Return the [X, Y] coordinate for the center point of the cell that contains the specified text.  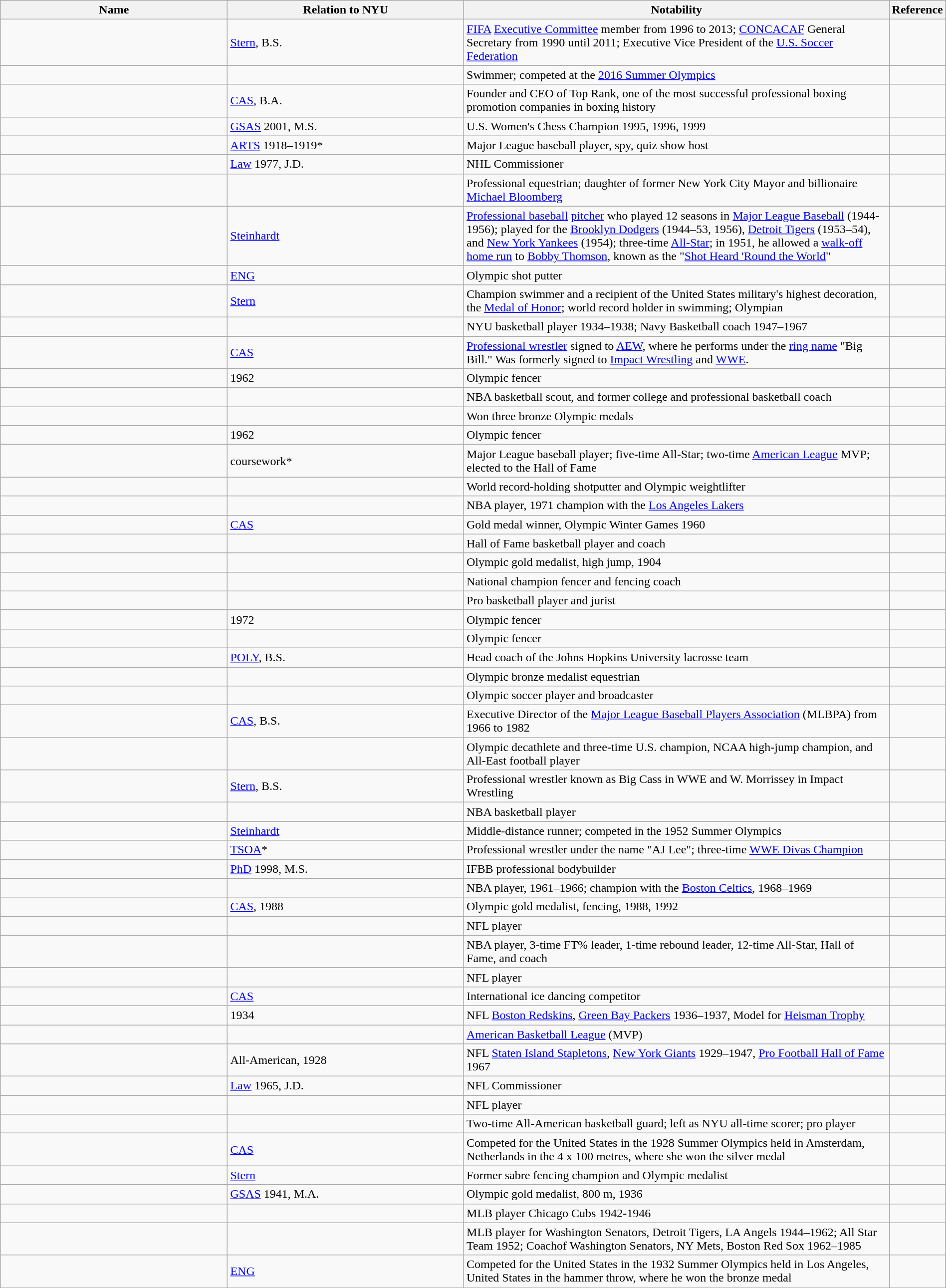
Founder and CEO of Top Rank, one of the most successful professional boxing promotion companies in boxing history [677, 101]
IFBB professional bodybuilder [677, 869]
All-American, 1928 [346, 1060]
NHL Commissioner [677, 164]
CAS, B.A. [346, 101]
NBA player, 1971 champion with the Los Angeles Lakers [677, 506]
Champion swimmer and a recipient of the United States military's highest decoration, the Medal of Honor; world record holder in swimming; Olympian [677, 300]
POLY, B.S. [346, 657]
International ice dancing competitor [677, 996]
ARTS 1918–1919* [346, 145]
1972 [346, 619]
Relation to NYU [346, 10]
Olympic soccer player and broadcaster [677, 696]
U.S. Women's Chess Champion 1995, 1996, 1999 [677, 126]
Major League baseball player, spy, quiz show host [677, 145]
World record-holding shotputter and Olympic weightlifter [677, 487]
NFL Commissioner [677, 1086]
Law 1965, J.D. [346, 1086]
Won three bronze Olympic medals [677, 416]
Professional wrestler known as Big Cass in WWE and W. Morrissey in Impact Wrestling [677, 786]
Two-time All-American basketball guard; left as NYU all-time scorer; pro player [677, 1124]
Executive Director of the Major League Baseball Players Association (MLBPA) from 1966 to 1982 [677, 722]
NBA player, 1961–1966; champion with the Boston Celtics, 1968–1969 [677, 888]
Hall of Fame basketball player and coach [677, 543]
1934 [346, 1015]
Gold medal winner, Olympic Winter Games 1960 [677, 524]
Former sabre fencing champion and Olympic medalist [677, 1175]
Major League baseball player; five-time All-Star; two-time American League MVP; elected to the Hall of Fame [677, 461]
Swimmer; competed at the 2016 Summer Olympics [677, 75]
Olympic gold medalist, fencing, 1988, 1992 [677, 907]
NBA player, 3-time FT% leader, 1-time rebound leader, 12-time All-Star, Hall of Fame, and coach [677, 951]
Notability [677, 10]
GSAS 1941, M.A. [346, 1194]
Head coach of the Johns Hopkins University lacrosse team [677, 657]
Law 1977, J.D. [346, 164]
Olympic bronze medalist equestrian [677, 676]
PhD 1998, M.S. [346, 869]
National champion fencer and fencing coach [677, 581]
CAS, B.S. [346, 722]
NFL Staten Island Stapletons, New York Giants 1929–1947, Pro Football Hall of Fame 1967 [677, 1060]
Reference [917, 10]
GSAS 2001, M.S. [346, 126]
Competed for the United States in the 1932 Summer Olympics held in Los Angeles, United States in the hammer throw, where he won the bronze medal [677, 1272]
NFL Boston Redskins, Green Bay Packers 1936–1937, Model for Heisman Trophy [677, 1015]
Olympic decathlete and three-time U.S. champion, NCAA high-jump champion, and All-East football player [677, 754]
Olympic gold medalist, 800 m, 1936 [677, 1194]
Olympic gold medalist, high jump, 1904 [677, 562]
NBA basketball player [677, 812]
MLB player Chicago Cubs 1942-1946 [677, 1213]
CAS, 1988 [346, 907]
Professional equestrian; daughter of former New York City Mayor and billionaire Michael Bloomberg [677, 190]
TSOA* [346, 850]
coursework* [346, 461]
Pro basketball player and jurist [677, 600]
Middle-distance runner; competed in the 1952 Summer Olympics [677, 831]
Professional wrestler under the name "AJ Lee"; three-time WWE Divas Champion [677, 850]
Name [114, 10]
Competed for the United States in the 1928 Summer Olympics held in Amsterdam, Netherlands in the 4 x 100 metres, where she won the silver medal [677, 1150]
NYU basketball player 1934–1938; Navy Basketball coach 1947–1967 [677, 326]
Olympic shot putter [677, 275]
Professional wrestler signed to AEW, where he performs under the ring name "Big Bill." Was formerly signed to Impact Wrestling and WWE. [677, 352]
American Basketball League (MVP) [677, 1034]
NBA basketball scout, and former college and professional basketball coach [677, 397]
